Identify which cell holds the provided text, then report its [X, Y] central coordinate. 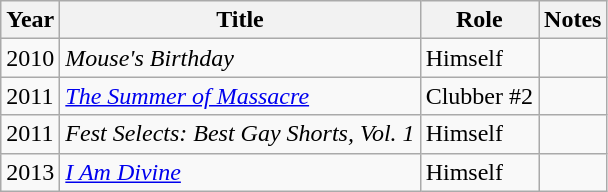
I Am Divine [240, 172]
2013 [30, 172]
Year [30, 20]
Clubber #2 [479, 96]
Fest Selects: Best Gay Shorts, Vol. 1 [240, 134]
The Summer of Massacre [240, 96]
Role [479, 20]
2010 [30, 58]
Mouse's Birthday [240, 58]
Title [240, 20]
Notes [573, 20]
